Search for the cell housing the specified text and yield its [x, y] center coordinate. 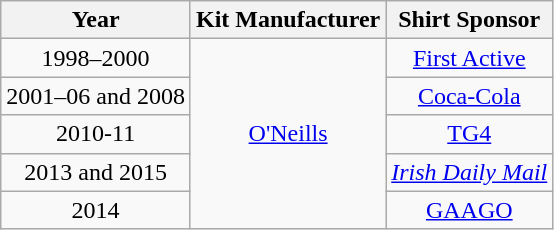
2010-11 [96, 134]
Irish Daily Mail [470, 172]
2001–06 and 2008 [96, 96]
1998–2000 [96, 58]
TG4 [470, 134]
GAAGO [470, 210]
O'Neills [288, 134]
Coca-Cola [470, 96]
2014 [96, 210]
Kit Manufacturer [288, 20]
Year [96, 20]
Shirt Sponsor [470, 20]
2013 and 2015 [96, 172]
First Active [470, 58]
